Output the (x, y) coordinate of the center of the cell containing the given text.  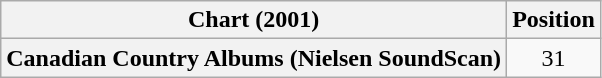
Chart (2001) (254, 20)
Canadian Country Albums (Nielsen SoundScan) (254, 58)
Position (554, 20)
31 (554, 58)
